Output the [X, Y] coordinate of the center of the cell containing the given text.  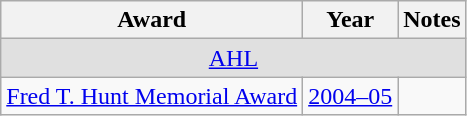
Notes [432, 20]
Fred T. Hunt Memorial Award [152, 96]
Year [350, 20]
2004–05 [350, 96]
Award [152, 20]
AHL [234, 58]
